Capture the cell that displays the provided text and extract its (X, Y) central coordinate. 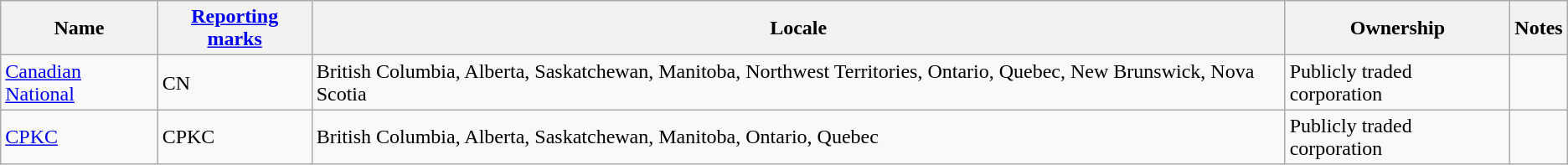
British Columbia, Alberta, Saskatchewan, Manitoba, Northwest Territories, Ontario, Quebec, New Brunswick, Nova Scotia (798, 82)
Locale (798, 28)
British Columbia, Alberta, Saskatchewan, Manitoba, Ontario, Quebec (798, 137)
Canadian National (79, 82)
Ownership (1397, 28)
Name (79, 28)
Notes (1539, 28)
Reporting marks (235, 28)
CN (235, 82)
